Locate the cell with the specified text and output its [x, y] center coordinate. 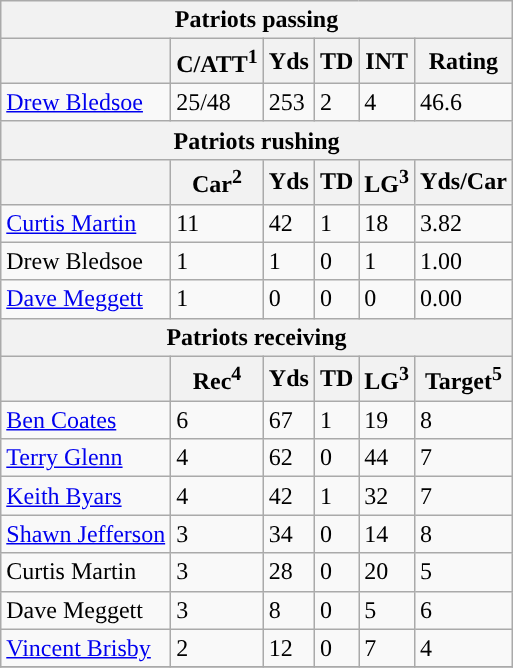
12 [288, 648]
46.6 [464, 102]
18 [387, 223]
25/48 [218, 102]
Keith Byars [86, 496]
Patriots rushing [257, 140]
Target5 [464, 378]
28 [288, 572]
14 [387, 534]
67 [288, 420]
Rec4 [218, 378]
44 [387, 458]
Vincent Brisby [86, 648]
1.00 [464, 261]
Terry Glenn [86, 458]
Yds/Car [464, 182]
20 [387, 572]
Shawn Jefferson [86, 534]
C/ATT1 [218, 62]
Rating [464, 62]
Patriots receiving [257, 337]
INT [387, 62]
32 [387, 496]
Car2 [218, 182]
253 [288, 102]
Ben Coates [86, 420]
62 [288, 458]
Patriots passing [257, 20]
3.82 [464, 223]
0.00 [464, 299]
34 [288, 534]
19 [387, 420]
11 [218, 223]
